Detect which cell encompasses the target text, then output its [X, Y] center coordinate. 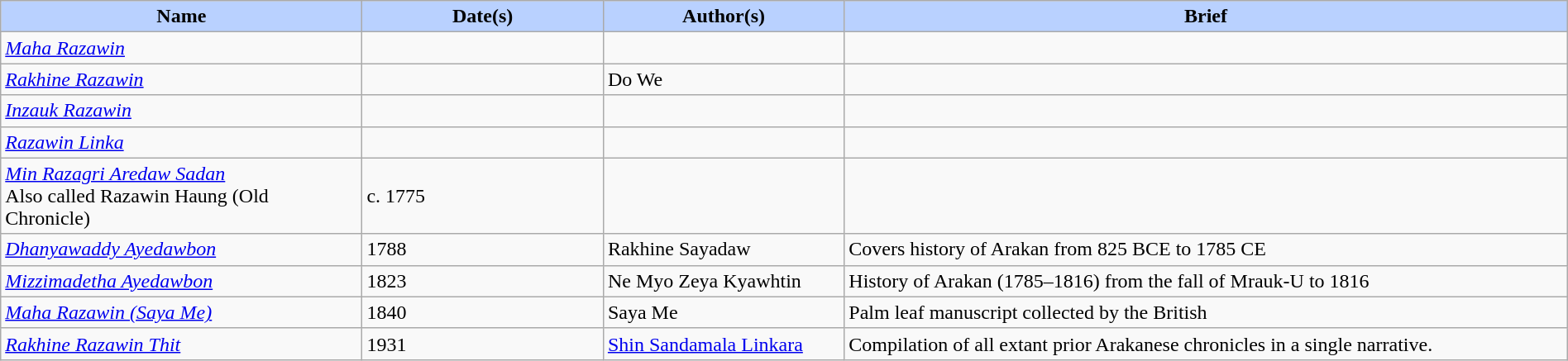
1840 [483, 312]
Compilation of all extant prior Arakanese chronicles in a single narrative. [1206, 344]
c. 1775 [483, 196]
Saya Me [723, 312]
Inzauk Razawin [182, 111]
Palm leaf manuscript collected by the British [1206, 312]
Mizzimadetha Ayedawbon [182, 281]
Dhanyawaddy Ayedawbon [182, 249]
Date(s) [483, 17]
Covers history of Arakan from 825 BCE to 1785 CE [1206, 249]
1788 [483, 249]
Maha Razawin (Saya Me) [182, 312]
Razawin Linka [182, 142]
Brief [1206, 17]
Author(s) [723, 17]
History of Arakan (1785–1816) from the fall of Mrauk-U to 1816 [1206, 281]
Shin Sandamala Linkara [723, 344]
Ne Myo Zeya Kyawhtin [723, 281]
Rakhine Razawin [182, 79]
1823 [483, 281]
Rakhine Sayadaw [723, 249]
Name [182, 17]
Rakhine Razawin Thit [182, 344]
Maha Razawin [182, 48]
Do We [723, 79]
Min Razagri Aredaw Sadan Also called Razawin Haung (Old Chronicle) [182, 196]
1931 [483, 344]
